Capture the cell that displays the provided text and extract its (X, Y) central coordinate. 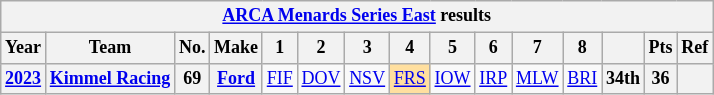
NSV (368, 78)
2023 (24, 78)
Kimmel Racing (110, 78)
5 (452, 48)
1 (280, 48)
Ford (236, 78)
FIF (280, 78)
3 (368, 48)
BRI (582, 78)
6 (494, 48)
34th (624, 78)
36 (660, 78)
ARCA Menards Series East results (357, 16)
IOW (452, 78)
FRS (410, 78)
DOV (321, 78)
69 (192, 78)
8 (582, 48)
Year (24, 48)
Make (236, 48)
Ref (695, 48)
4 (410, 48)
MLW (538, 78)
IRP (494, 78)
No. (192, 48)
2 (321, 48)
Pts (660, 48)
Team (110, 48)
7 (538, 48)
